Capture the cell that displays the provided text and extract its [X, Y] central coordinate. 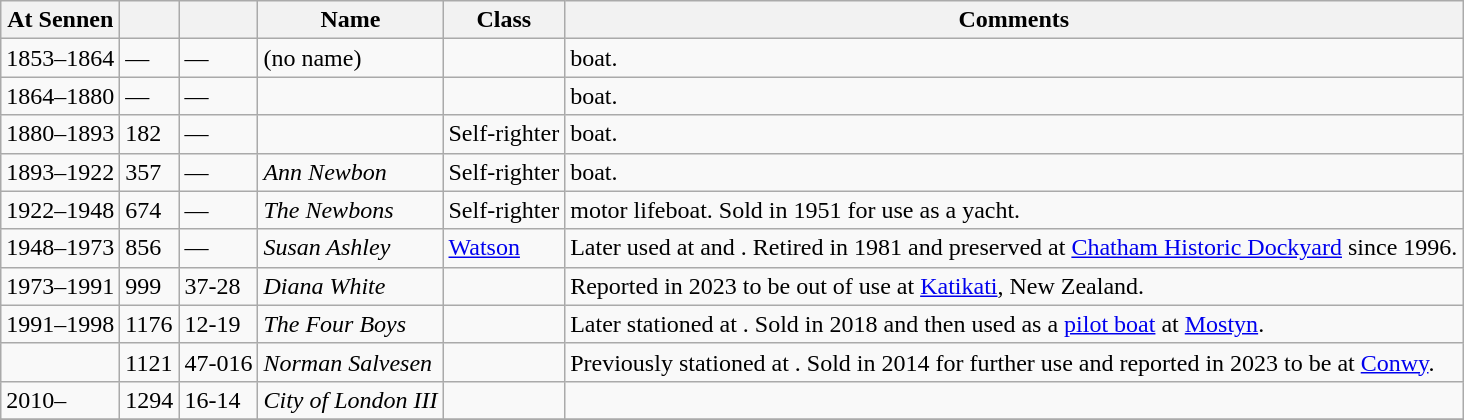
1294 [150, 400]
1121 [150, 362]
1864–1880 [60, 96]
Watson [504, 248]
1948–1973 [60, 248]
Diana White [350, 286]
Reported in 2023 to be out of use at Katikati, New Zealand. [1014, 286]
674 [150, 210]
1922–1948 [60, 210]
1880–1893 [60, 134]
37-28 [218, 286]
12-19 [218, 324]
At Sennen [60, 20]
1991–1998 [60, 324]
1853–1864 [60, 58]
Name [350, 20]
357 [150, 172]
856 [150, 248]
Norman Salvesen [350, 362]
Susan Ashley [350, 248]
Ann Newbon [350, 172]
The Four Boys [350, 324]
Previously stationed at . Sold in 2014 for further use and reported in 2023 to be at Conwy. [1014, 362]
Class [504, 20]
City of London III [350, 400]
1893–1922 [60, 172]
2010– [60, 400]
16-14 [218, 400]
1973–1991 [60, 286]
999 [150, 286]
(no name) [350, 58]
182 [150, 134]
Later stationed at . Sold in 2018 and then used as a pilot boat at Mostyn. [1014, 324]
Later used at and . Retired in 1981 and preserved at Chatham Historic Dockyard since 1996. [1014, 248]
The Newbons [350, 210]
Comments [1014, 20]
1176 [150, 324]
47-016 [218, 362]
motor lifeboat. Sold in 1951 for use as a yacht. [1014, 210]
